For the text-containing cell, return its midpoint in [X, Y] coordinate format. 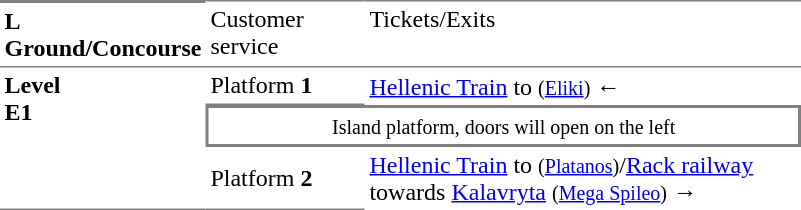
LevelΕ1 [103, 139]
LGround/Concourse [103, 34]
Hellenic Train to (Platanos)/Rack railway towards Kalavryta (Mega Spileo) → [583, 178]
Platform 2 [286, 178]
Customer service [286, 34]
Hellenic Train to (Eliki) ← [583, 87]
Tickets/Exits [583, 34]
Platform 1 [286, 87]
